Scan for the cell matching the given text and deliver its [x, y] coordinate at center. 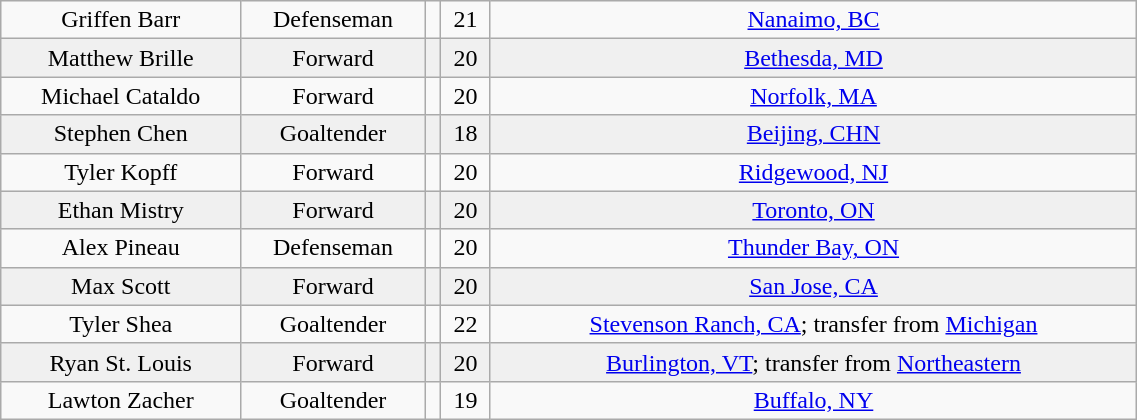
18 [466, 134]
Tyler Shea [121, 324]
Lawton Zacher [121, 400]
Michael Cataldo [121, 96]
Ridgewood, NJ [814, 172]
Stephen Chen [121, 134]
Beijing, CHN [814, 134]
22 [466, 324]
Griffen Barr [121, 20]
Ryan St. Louis [121, 362]
Burlington, VT; transfer from Northeastern [814, 362]
Alex Pineau [121, 248]
Matthew Brille [121, 58]
Buffalo, NY [814, 400]
19 [466, 400]
Max Scott [121, 286]
Bethesda, MD [814, 58]
Norfolk, MA [814, 96]
Thunder Bay, ON [814, 248]
Stevenson Ranch, CA; transfer from Michigan [814, 324]
Nanaimo, BC [814, 20]
Toronto, ON [814, 210]
San Jose, CA [814, 286]
Tyler Kopff [121, 172]
21 [466, 20]
Ethan Mistry [121, 210]
